Capture the cell that displays the provided text and extract its (X, Y) central coordinate. 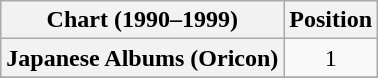
Chart (1990–1999) (142, 20)
Japanese Albums (Oricon) (142, 58)
1 (331, 58)
Position (331, 20)
